Detect which cell encompasses the target text, then output its [x, y] center coordinate. 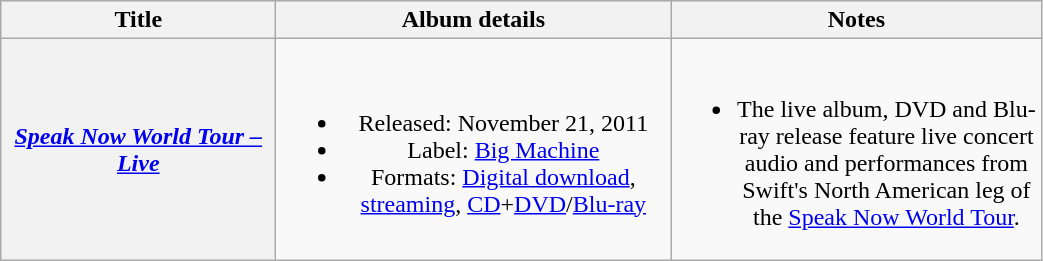
Released: November 21, 2011Label: Big MachineFormats: Digital download, streaming, CD+DVD/Blu-ray [474, 150]
Notes [856, 20]
Speak Now World Tour – Live [138, 150]
Album details [474, 20]
Title [138, 20]
The live album, DVD and Blu-ray release feature live concert audio and performances from Swift's North American leg of the Speak Now World Tour. [856, 150]
